Provide the [X, Y] coordinate of the cell's center where the given text is located.  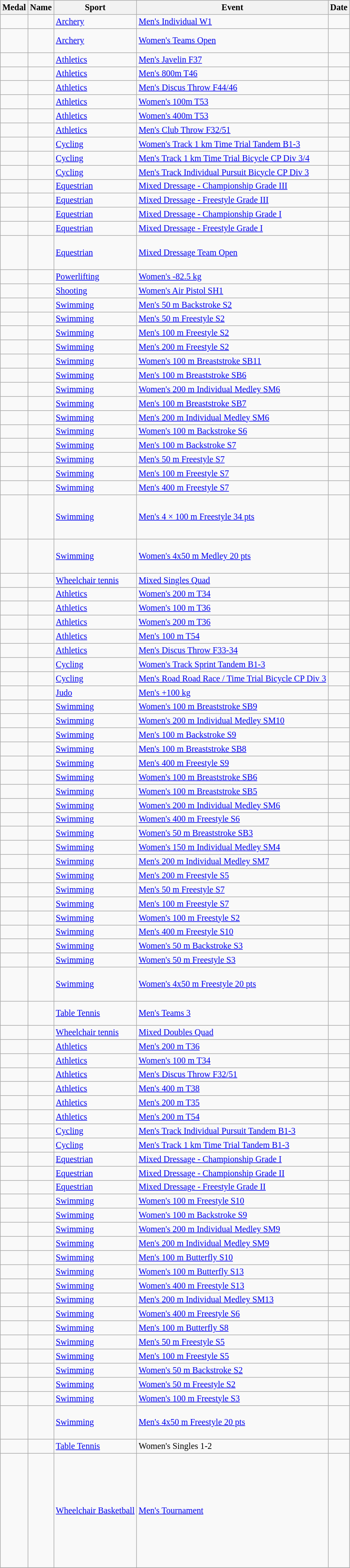
Men's Track Individual Pursuit Tandem B1-3 [232, 1131]
Men's Club Throw F32/51 [232, 130]
Men's 200 m Individual Medley SM6 [232, 417]
Judo [95, 692]
Date [339, 7]
Shooting [95, 291]
Wheelchair Basketball [95, 1511]
Men's 100 m Butterfly S8 [232, 1328]
Women's 50 m Freestyle S2 [232, 1384]
Women's 100 m T36 [232, 608]
Men's 100 m Backstroke S9 [232, 735]
Men's 200 m Individual Medley SM7 [232, 861]
Women's Air Pistol SH1 [232, 291]
Mixed Dressage - Championship Grade III [232, 186]
Women's 100 m Breaststroke SB11 [232, 361]
Men's 50 m Backstroke S2 [232, 305]
Men's 100 m Breaststroke SB8 [232, 749]
Men's 100 m Backstroke S7 [232, 446]
Men's Track Individual Pursuit Bicycle CP Div 3 [232, 172]
Women's 100 m Freestyle S2 [232, 918]
Men's 50 m Freestyle S5 [232, 1342]
Medal [14, 7]
Men's Javelin F37 [232, 59]
Men's 200 m Freestyle S5 [232, 876]
Women's 100 m Freestyle S10 [232, 1201]
Men's Tournament [232, 1511]
Men's 200 m T36 [232, 1047]
Men's 400 m Freestyle S9 [232, 763]
Men's 200 m Individual Medley SM13 [232, 1300]
Men's 100 m T54 [232, 636]
Mixed Dressage - Freestyle Grade III [232, 200]
Women's Teams Open [232, 40]
Women's 50 m Breaststroke SB3 [232, 834]
Men's 50 m Freestyle S2 [232, 319]
Men's 4x50 m Freestyle 20 pts [232, 1423]
Men's 400 m T38 [232, 1089]
Women's 100 m Backstroke S9 [232, 1215]
Men's 400 m Freestyle S7 [232, 488]
Women's 150 m Individual Medley SM4 [232, 847]
Men's 100 m Freestyle S2 [232, 333]
Men's Individual W1 [232, 21]
Women's 100 m T34 [232, 1060]
Women's 100 m Breaststroke SB6 [232, 777]
Men's Teams 3 [232, 1013]
Mixed Doubles Quad [232, 1032]
Women's 100 m Freestyle S3 [232, 1398]
Women's 100 m Butterfly S13 [232, 1272]
Women's 200 m T34 [232, 594]
Women's 100 m Backstroke S6 [232, 431]
Women's 50 m Freestyle S3 [232, 960]
Men's 800m T46 [232, 73]
Mixed Singles Quad [232, 580]
Men's Track 1 km Time Trial Tandem B1-3 [232, 1145]
Women's 100m T53 [232, 102]
Women's -82.5 kg [232, 277]
Men's 400 m Freestyle S10 [232, 932]
Women's 200 m Individual Medley SM9 [232, 1229]
Men's 100 m Breaststroke SB7 [232, 403]
Men's +100 kg [232, 692]
Men's Discus Throw F32/51 [232, 1074]
Mixed Dressage - Championship Grade II [232, 1173]
Women's Singles 1-2 [232, 1447]
Women's 200 m T36 [232, 622]
Women's 400m T53 [232, 116]
Women's 100 m Breaststroke SB5 [232, 791]
Women's 4x50 m Medley 20 pts [232, 556]
Women's 400 m Freestyle S13 [232, 1285]
Women's 4x50 m Freestyle 20 pts [232, 984]
Men's 200 m Individual Medley SM9 [232, 1243]
Women's 50 m Backstroke S2 [232, 1370]
Powerlifting [95, 277]
Men's Track 1 km Time Trial Bicycle CP Div 3/4 [232, 158]
Men's 200 m T35 [232, 1103]
Men's 4 × 100 m Freestyle 34 pts [232, 517]
Men's Discus Throw F33-34 [232, 650]
Women's Track Sprint Tandem B1-3 [232, 665]
Sport [95, 7]
Men's 200 m Freestyle S2 [232, 347]
Men's Road Road Race / Time Trial Bicycle CP Div 3 [232, 679]
Women's 50 m Backstroke S3 [232, 946]
Name [41, 7]
Mixed Dressage - Freestyle Grade II [232, 1187]
Mixed Dressage - Freestyle Grade I [232, 228]
Mixed Dressage Team Open [232, 252]
Men's 100 m Freestyle S5 [232, 1356]
Men's 100 m Breaststroke SB6 [232, 375]
Women's 100 m Breaststroke SB9 [232, 707]
Men's Discus Throw F44/46 [232, 88]
Women's 200 m Individual Medley SM10 [232, 721]
Women's Track 1 km Time Trial Tandem B1-3 [232, 144]
Men's 100 m Butterfly S10 [232, 1258]
Event [232, 7]
Men's 200 m T54 [232, 1117]
